From the cell containing the given text, extract its center point as (X, Y) coordinate. 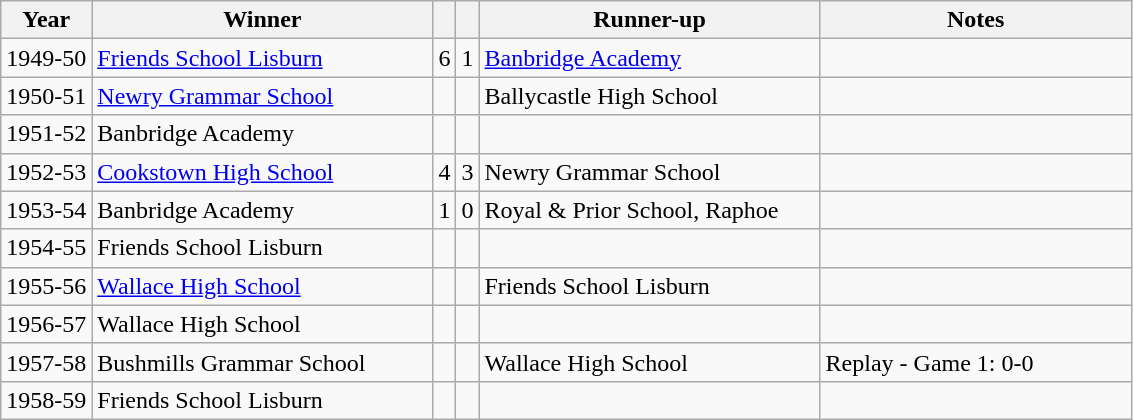
1949-50 (46, 58)
3 (468, 172)
Year (46, 20)
6 (444, 58)
Replay - Game 1: 0-0 (976, 362)
1950-51 (46, 96)
1958-59 (46, 400)
Bushmills Grammar School (262, 362)
1957-58 (46, 362)
Ballycastle High School (650, 96)
1956-57 (46, 324)
1955-56 (46, 286)
Royal & Prior School, Raphoe (650, 210)
1951-52 (46, 134)
Winner (262, 20)
0 (468, 210)
1952-53 (46, 172)
Runner-up (650, 20)
4 (444, 172)
Notes (976, 20)
1954-55 (46, 248)
1953-54 (46, 210)
Cookstown High School (262, 172)
